Find where the given text appears and provide that cell's center as [x, y] coordinate. 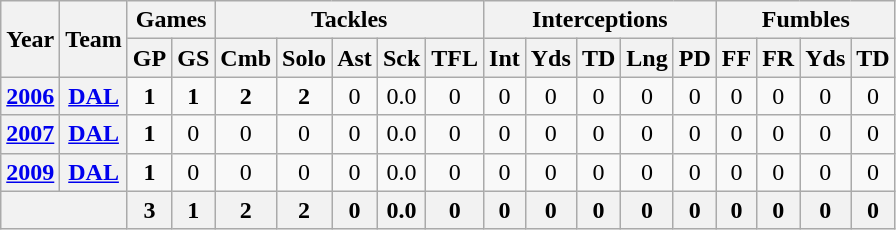
Team [94, 39]
FF [736, 58]
FR [778, 58]
2009 [30, 172]
2006 [30, 96]
Interceptions [600, 20]
Int [505, 58]
2007 [30, 134]
Sck [401, 58]
3 [149, 210]
Fumbles [806, 20]
Tackles [350, 20]
Lng [647, 58]
Ast [355, 58]
GS [194, 58]
GP [149, 58]
PD [694, 58]
Cmb [246, 58]
Solo [304, 58]
Year [30, 39]
Games [170, 20]
TFL [455, 58]
